From the cell containing the given text, extract its center point as (X, Y) coordinate. 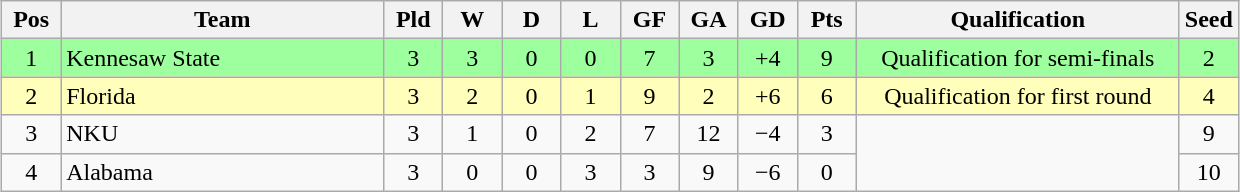
Florida (222, 96)
NKU (222, 134)
Pld (414, 20)
−6 (768, 172)
D (532, 20)
−4 (768, 134)
W (472, 20)
Seed (1208, 20)
Kennesaw State (222, 58)
GD (768, 20)
Qualification (1018, 20)
Qualification for first round (1018, 96)
Pts (826, 20)
6 (826, 96)
Qualification for semi-finals (1018, 58)
Pos (32, 20)
Alabama (222, 172)
Team (222, 20)
GF (650, 20)
12 (708, 134)
+4 (768, 58)
L (590, 20)
10 (1208, 172)
+6 (768, 96)
GA (708, 20)
